Pinpoint the cell where the given text exists, returning its [x, y] midpoint coordinate. 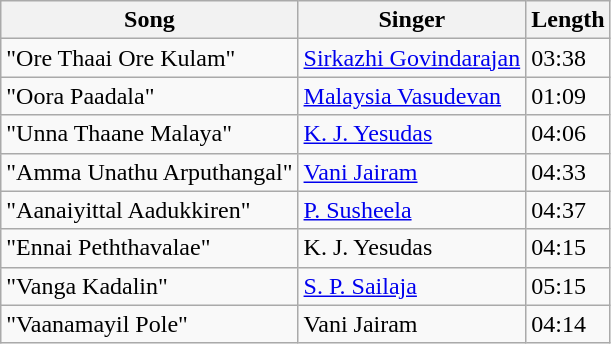
04:14 [568, 324]
"Ore Thaai Ore Kulam" [150, 58]
P. Susheela [412, 210]
04:06 [568, 134]
Length [568, 20]
04:37 [568, 210]
"Amma Unathu Arputhangal" [150, 172]
Song [150, 20]
05:15 [568, 286]
Singer [412, 20]
"Oora Paadala" [150, 96]
"Vaanamayil Pole" [150, 324]
Sirkazhi Govindarajan [412, 58]
S. P. Sailaja [412, 286]
"Vanga Kadalin" [150, 286]
01:09 [568, 96]
"Ennai Peththavalae" [150, 248]
04:15 [568, 248]
"Aanaiyittal Aadukkiren" [150, 210]
Malaysia Vasudevan [412, 96]
03:38 [568, 58]
"Unna Thaane Malaya" [150, 134]
04:33 [568, 172]
